Extract the (x, y) coordinate from the center of the cell holding the provided text.  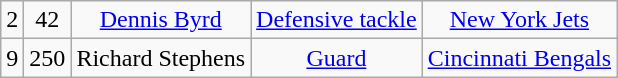
Dennis Byrd (161, 20)
Defensive tackle (337, 20)
2 (12, 20)
250 (48, 58)
42 (48, 20)
9 (12, 58)
Guard (337, 58)
New York Jets (519, 20)
Cincinnati Bengals (519, 58)
Richard Stephens (161, 58)
